Identify which cell holds the provided text, then report its [X, Y] central coordinate. 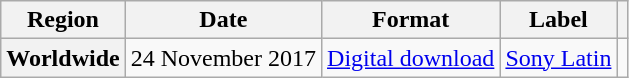
Label [558, 20]
24 November 2017 [223, 58]
Worldwide [63, 58]
Date [223, 20]
Digital download [411, 58]
Sony Latin [558, 58]
Format [411, 20]
Region [63, 20]
